Capture the cell that displays the provided text and extract its (x, y) central coordinate. 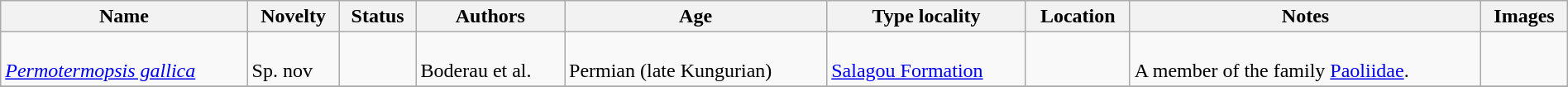
Name (124, 17)
Type locality (926, 17)
Status (377, 17)
Salagou Formation (926, 60)
Images (1525, 17)
Novelty (293, 17)
Boderau et al. (490, 60)
Location (1078, 17)
Authors (490, 17)
Permian (late Kungurian) (695, 60)
A member of the family Paoliidae. (1305, 60)
Permotermopsis gallica (124, 60)
Sp. nov (293, 60)
Age (695, 17)
Notes (1305, 17)
